Locate the cell with the specified text and output its (x, y) center coordinate. 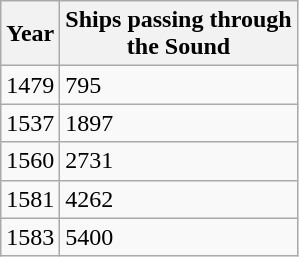
1560 (30, 161)
1897 (178, 123)
2731 (178, 161)
Ships passing throughthe Sound (178, 34)
5400 (178, 237)
4262 (178, 199)
Year (30, 34)
795 (178, 85)
1583 (30, 237)
1537 (30, 123)
1479 (30, 85)
1581 (30, 199)
